Return (x, y) of the center of cell containing provided text 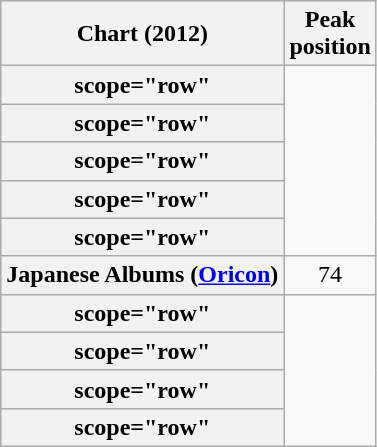
Chart (2012) (142, 34)
Peakposition (330, 34)
74 (330, 275)
Japanese Albums (Oricon) (142, 275)
